Provide the (X, Y) coordinate of the cell's center where the given text is located.  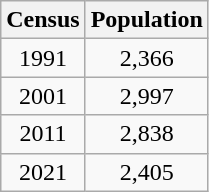
2,366 (146, 58)
2021 (43, 172)
1991 (43, 58)
2,405 (146, 172)
Census (43, 20)
2,838 (146, 134)
2011 (43, 134)
Population (146, 20)
2,997 (146, 96)
2001 (43, 96)
